Return [x, y] of the center of cell containing provided text 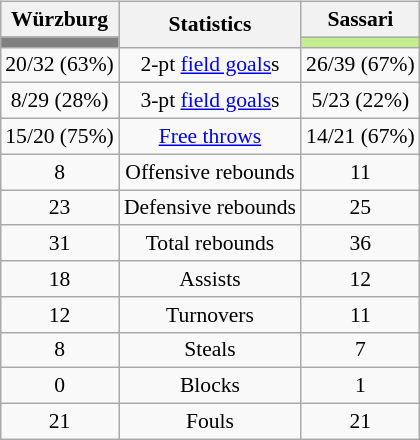
5/23 (22%) [360, 101]
1 [360, 386]
7 [360, 350]
Defensive rebounds [210, 208]
2-pt field goalss [210, 65]
Würzburg [60, 19]
14/21 (67%) [360, 136]
3-pt field goalss [210, 101]
26/39 (67%) [360, 65]
Free throws [210, 136]
8/29 (28%) [60, 101]
Sassari [360, 19]
Fouls [210, 421]
0 [60, 386]
20/32 (63%) [60, 65]
15/20 (75%) [60, 136]
Statistics [210, 24]
Steals [210, 350]
Blocks [210, 386]
31 [60, 243]
18 [60, 279]
Assists [210, 279]
Offensive rebounds [210, 172]
25 [360, 208]
Turnovers [210, 314]
Total rebounds [210, 243]
23 [60, 208]
36 [360, 243]
